Search for the cell housing the specified text and yield its [x, y] center coordinate. 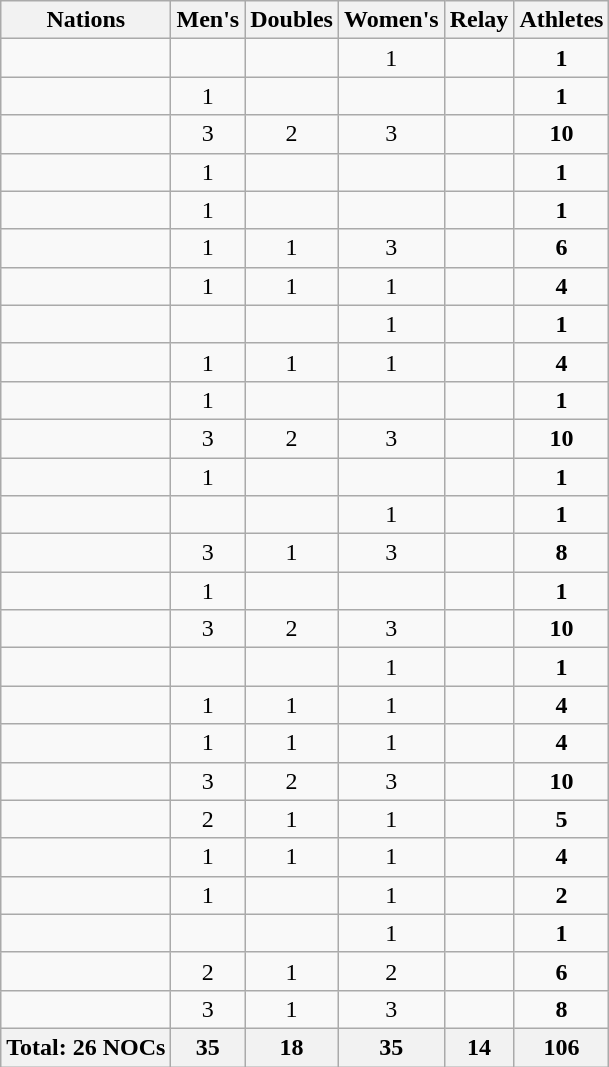
Athletes [562, 20]
Women's [391, 20]
14 [479, 1047]
106 [562, 1047]
18 [292, 1047]
Total: 26 NOCs [86, 1047]
Nations [86, 20]
5 [562, 819]
Men's [208, 20]
Relay [479, 20]
Doubles [292, 20]
